Search for the cell housing the specified text and yield its (x, y) center coordinate. 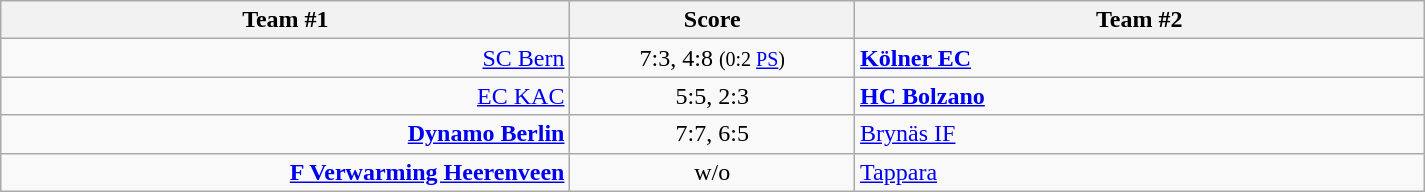
Dynamo Berlin (286, 134)
F Verwarming Heerenveen (286, 172)
EC KAC (286, 96)
HC Bolzano (1140, 96)
Kölner EC (1140, 58)
Tappara (1140, 172)
7:3, 4:8 (0:2 PS) (712, 58)
Score (712, 20)
Brynäs IF (1140, 134)
Team #2 (1140, 20)
5:5, 2:3 (712, 96)
7:7, 6:5 (712, 134)
Team #1 (286, 20)
w/o (712, 172)
SC Bern (286, 58)
